Identify which cell holds the provided text, then report its (X, Y) central coordinate. 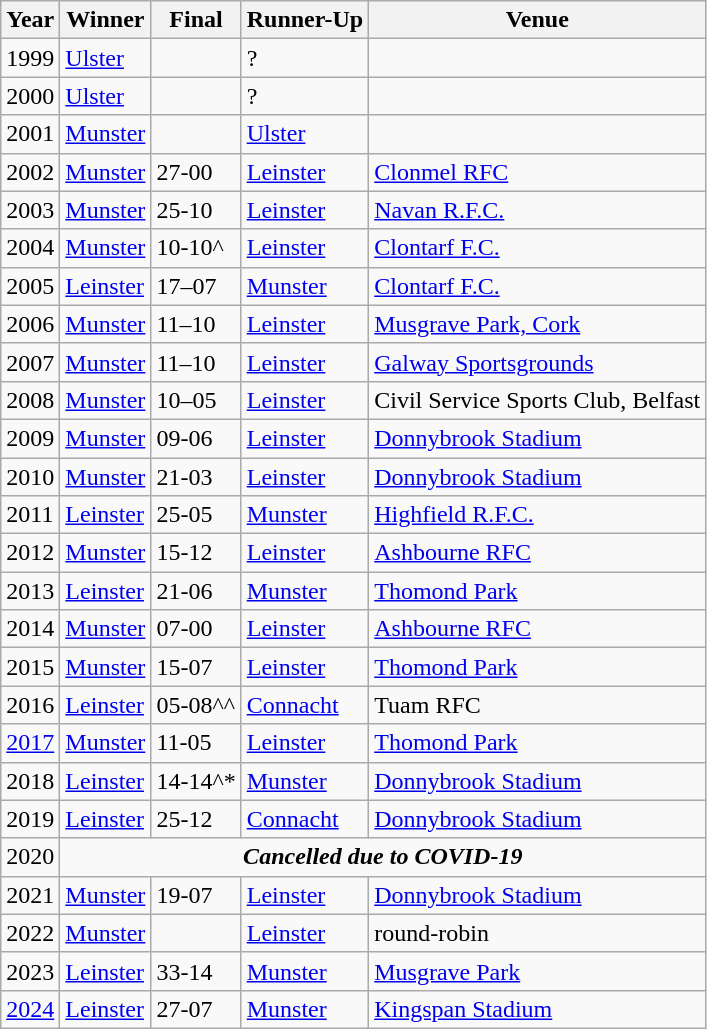
10-10^ (196, 248)
2001 (30, 134)
1999 (30, 58)
21-06 (196, 591)
Musgrave Park (538, 971)
10–05 (196, 400)
2012 (30, 553)
2017 (30, 743)
27-07 (196, 1009)
2019 (30, 819)
2016 (30, 705)
2002 (30, 172)
2015 (30, 667)
2011 (30, 515)
Runner-Up (305, 20)
round-robin (538, 933)
Tuam RFC (538, 705)
Civil Service Sports Club, Belfast (538, 400)
2000 (30, 96)
2003 (30, 210)
2023 (30, 971)
27-00 (196, 172)
Year (30, 20)
25-05 (196, 515)
05-08^^ (196, 705)
Final (196, 20)
14-14^* (196, 781)
09-06 (196, 438)
17–07 (196, 286)
19-07 (196, 895)
07-00 (196, 629)
Kingspan Stadium (538, 1009)
2005 (30, 286)
Navan R.F.C. (538, 210)
2010 (30, 477)
25-10 (196, 210)
Cancelled due to COVID-19 (383, 857)
Venue (538, 20)
15-07 (196, 667)
2007 (30, 362)
2013 (30, 591)
Musgrave Park, Cork (538, 324)
Winner (106, 20)
2024 (30, 1009)
2018 (30, 781)
Clonmel RFC (538, 172)
2022 (30, 933)
15-12 (196, 553)
2004 (30, 248)
Highfield R.F.C. (538, 515)
2006 (30, 324)
Galway Sportsgrounds (538, 362)
11-05 (196, 743)
2008 (30, 400)
2020 (30, 857)
33-14 (196, 971)
2009 (30, 438)
25-12 (196, 819)
2014 (30, 629)
2021 (30, 895)
21-03 (196, 477)
